Scan for the cell matching the given text and deliver its [x, y] coordinate at center. 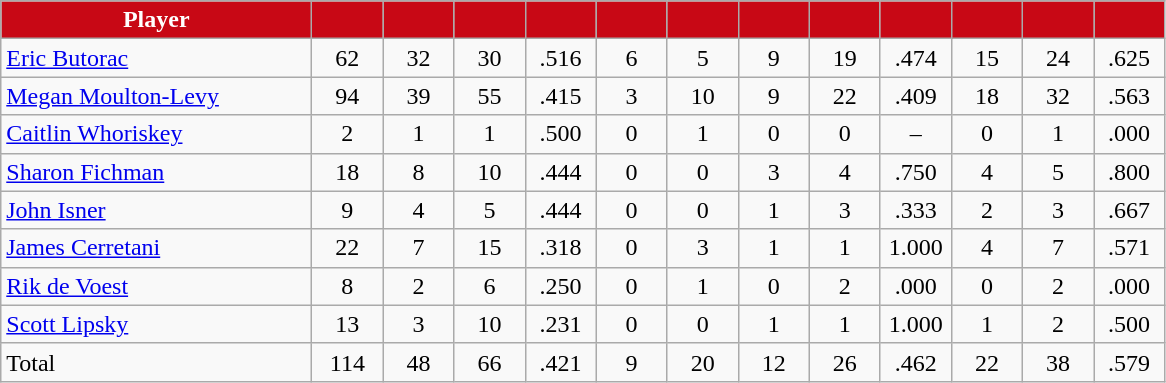
20 [702, 362]
.750 [916, 172]
12 [774, 362]
Player [156, 20]
66 [490, 362]
.250 [560, 286]
55 [490, 96]
24 [1058, 58]
.421 [560, 362]
.462 [916, 362]
.318 [560, 248]
.231 [560, 324]
62 [348, 58]
– [916, 134]
.474 [916, 58]
.579 [1130, 362]
.409 [916, 96]
Megan Moulton-Levy [156, 96]
Eric Butorac [156, 58]
13 [348, 324]
.800 [1130, 172]
.625 [1130, 58]
26 [844, 362]
James Cerretani [156, 248]
Sharon Fichman [156, 172]
.667 [1130, 210]
Total [156, 362]
30 [490, 58]
.563 [1130, 96]
.333 [916, 210]
19 [844, 58]
94 [348, 96]
Rik de Voest [156, 286]
48 [418, 362]
.516 [560, 58]
.571 [1130, 248]
Scott Lipsky [156, 324]
39 [418, 96]
Caitlin Whoriskey [156, 134]
John Isner [156, 210]
38 [1058, 362]
114 [348, 362]
.415 [560, 96]
